Determine the (X, Y) coordinate at the center of the cell enclosing the given text.  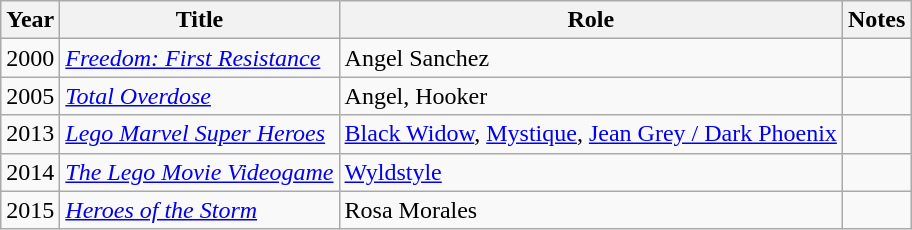
Role (590, 20)
Black Widow, Mystique, Jean Grey / Dark Phoenix (590, 134)
Year (30, 20)
2005 (30, 96)
Notes (876, 20)
2000 (30, 58)
Wyldstyle (590, 172)
Angel Sanchez (590, 58)
Freedom: First Resistance (200, 58)
2013 (30, 134)
Title (200, 20)
Lego Marvel Super Heroes (200, 134)
Rosa Morales (590, 210)
Angel, Hooker (590, 96)
Total Overdose (200, 96)
Heroes of the Storm (200, 210)
2015 (30, 210)
2014 (30, 172)
The Lego Movie Videogame (200, 172)
